Extract the (x, y) coordinate from the center of the cell holding the provided text.  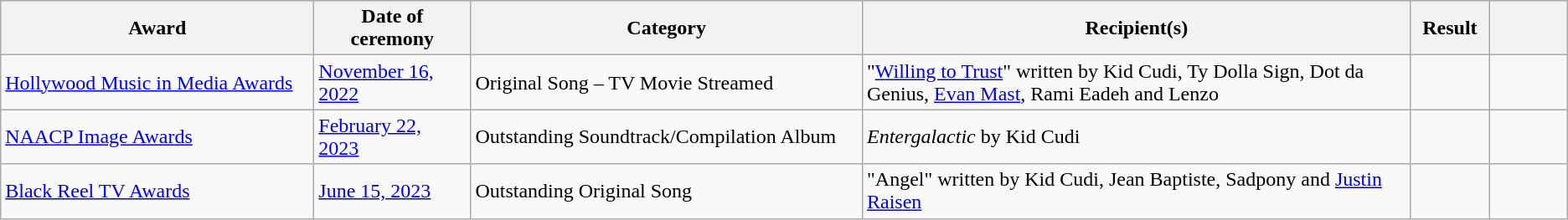
Category (667, 28)
Original Song – TV Movie Streamed (667, 82)
"Willing to Trust" written by Kid Cudi, Ty Dolla Sign, Dot da Genius, Evan Mast, Rami Eadeh and Lenzo (1136, 82)
"Angel" written by Kid Cudi, Jean Baptiste, Sadpony and Justin Raisen (1136, 191)
Award (157, 28)
Date of ceremony (392, 28)
Recipient(s) (1136, 28)
Result (1450, 28)
November 16, 2022 (392, 82)
Black Reel TV Awards (157, 191)
Hollywood Music in Media Awards (157, 82)
NAACP Image Awards (157, 137)
Outstanding Original Song (667, 191)
June 15, 2023 (392, 191)
February 22, 2023 (392, 137)
Outstanding Soundtrack/Compilation Album (667, 137)
Entergalactic by Kid Cudi (1136, 137)
